Provide the (X, Y) coordinate of the cell's center where the given text is located.  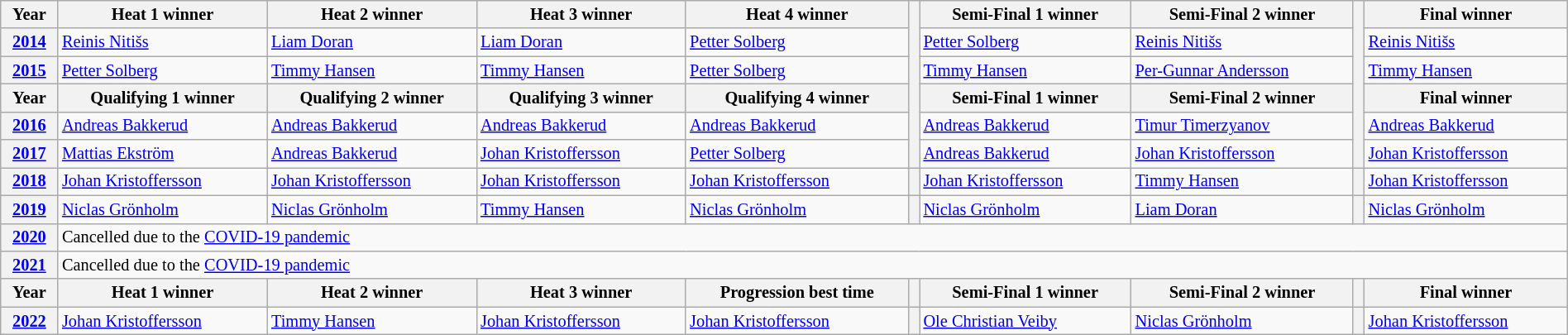
Qualifying 2 winner (372, 98)
Ole Christian Veiby (1025, 321)
2019 (30, 209)
2014 (30, 42)
Qualifying 3 winner (581, 98)
2020 (30, 237)
Mattias Ekström (162, 154)
Progression best time (797, 293)
2016 (30, 126)
2018 (30, 181)
2017 (30, 154)
2022 (30, 321)
Timur Timerzyanov (1242, 126)
2015 (30, 70)
Qualifying 4 winner (797, 98)
2021 (30, 265)
Per-Gunnar Andersson (1242, 70)
Heat 4 winner (797, 14)
Qualifying 1 winner (162, 98)
